Provide the (x, y) coordinate of the cell's center where the given text is located.  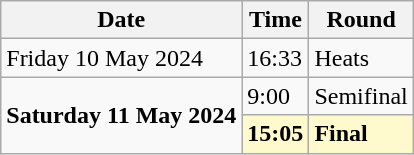
Heats (361, 58)
Time (276, 20)
15:05 (276, 134)
Final (361, 134)
9:00 (276, 96)
Date (122, 20)
16:33 (276, 58)
Round (361, 20)
Semifinal (361, 96)
Friday 10 May 2024 (122, 58)
Saturday 11 May 2024 (122, 115)
